Search for the cell housing the specified text and yield its (X, Y) center coordinate. 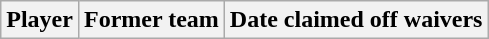
Date claimed off waivers (356, 20)
Former team (151, 20)
Player (40, 20)
